Scan for the cell matching the given text and deliver its [x, y] coordinate at center. 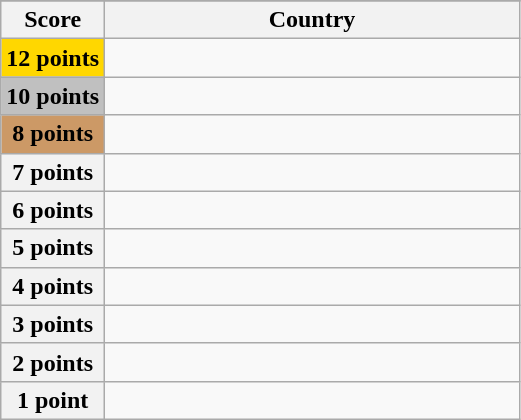
4 points [53, 286]
2 points [53, 362]
Country [312, 20]
3 points [53, 324]
5 points [53, 248]
Score [53, 20]
6 points [53, 210]
12 points [53, 58]
8 points [53, 134]
1 point [53, 400]
7 points [53, 172]
10 points [53, 96]
